Return (X, Y) of the center of cell containing provided text 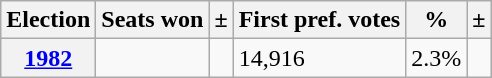
Election (48, 20)
2.3% (436, 58)
Seats won (152, 20)
1982 (48, 58)
14,916 (320, 58)
% (436, 20)
First pref. votes (320, 20)
